Locate the cell with the specified text and output its [X, Y] center coordinate. 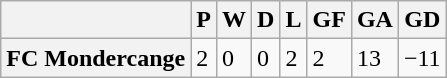
−11 [422, 58]
L [294, 20]
GA [374, 20]
W [234, 20]
13 [374, 58]
GD [422, 20]
D [265, 20]
P [204, 20]
GF [329, 20]
FC Mondercange [96, 58]
